Find where the given text appears and provide that cell's center as [X, Y] coordinate. 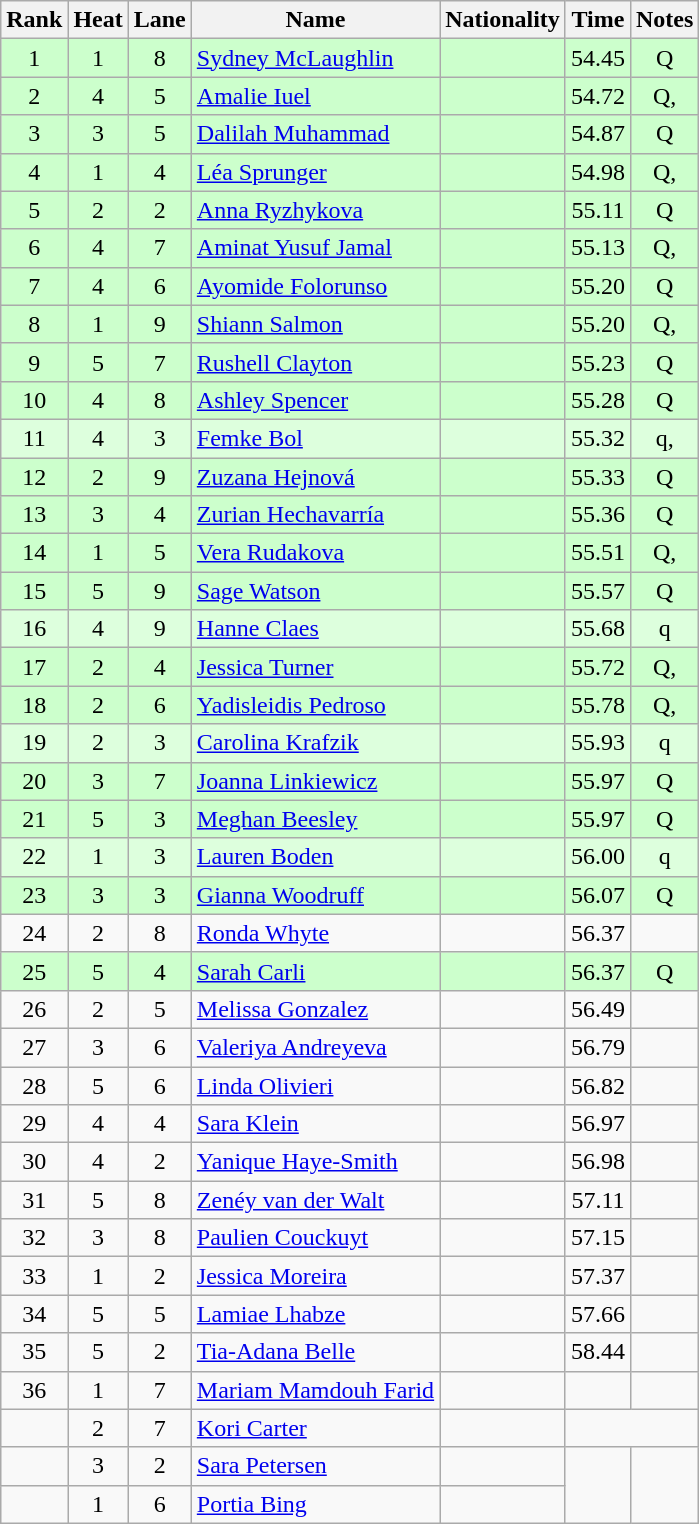
Mariam Mamdouh Farid [315, 1390]
58.44 [598, 1352]
Lauren Boden [315, 857]
17 [34, 667]
27 [34, 1047]
29 [34, 1124]
54.72 [598, 96]
26 [34, 1009]
18 [34, 705]
22 [34, 857]
20 [34, 781]
Joanna Linkiewicz [315, 781]
Carolina Krafzik [315, 743]
54.87 [598, 134]
Jessica Moreira [315, 1276]
Portia Bing [315, 1504]
13 [34, 515]
54.98 [598, 172]
57.15 [598, 1238]
Lane [160, 20]
55.33 [598, 477]
Nationality [503, 20]
Sara Petersen [315, 1466]
57.11 [598, 1200]
19 [34, 743]
54.45 [598, 58]
55.51 [598, 553]
25 [34, 971]
Name [315, 20]
55.93 [598, 743]
Rank [34, 20]
56.00 [598, 857]
15 [34, 591]
55.28 [598, 400]
Dalilah Muhammad [315, 134]
56.82 [598, 1085]
Vera Rudakova [315, 553]
Aminat Yusuf Jamal [315, 248]
33 [34, 1276]
q, [664, 438]
23 [34, 895]
35 [34, 1352]
Yadisleidis Pedroso [315, 705]
Femke Bol [315, 438]
Sydney McLaughlin [315, 58]
55.13 [598, 248]
16 [34, 629]
55.68 [598, 629]
Sage Watson [315, 591]
Heat [98, 20]
Kori Carter [315, 1428]
12 [34, 477]
56.97 [598, 1124]
Valeriya Andreyeva [315, 1047]
32 [34, 1238]
56.49 [598, 1009]
55.78 [598, 705]
Lamiae Lhabze [315, 1314]
28 [34, 1085]
Linda Olivieri [315, 1085]
36 [34, 1390]
Rushell Clayton [315, 362]
Léa Sprunger [315, 172]
Paulien Couckuyt [315, 1238]
56.98 [598, 1162]
30 [34, 1162]
55.32 [598, 438]
Zuzana Hejnová [315, 477]
Sarah Carli [315, 971]
Anna Ryzhykova [315, 210]
Amalie Iuel [315, 96]
14 [34, 553]
Time [598, 20]
57.37 [598, 1276]
Notes [664, 20]
10 [34, 400]
55.72 [598, 667]
Ashley Spencer [315, 400]
55.23 [598, 362]
Zenéy van der Walt [315, 1200]
34 [34, 1314]
24 [34, 933]
56.07 [598, 895]
Tia-Adana Belle [315, 1352]
11 [34, 438]
55.57 [598, 591]
Shiann Salmon [315, 324]
55.36 [598, 515]
31 [34, 1200]
Jessica Turner [315, 667]
Melissa Gonzalez [315, 1009]
Hanne Claes [315, 629]
Meghan Beesley [315, 819]
Yanique Haye-Smith [315, 1162]
57.66 [598, 1314]
55.11 [598, 210]
Sara Klein [315, 1124]
Gianna Woodruff [315, 895]
Zurian Hechavarría [315, 515]
21 [34, 819]
56.79 [598, 1047]
Ayomide Folorunso [315, 286]
Ronda Whyte [315, 933]
